Extract the (x, y) coordinate from the center of the cell holding the provided text.  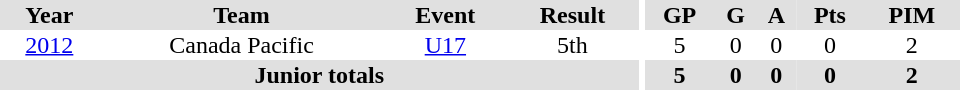
Event (445, 15)
A (776, 15)
G (736, 15)
2012 (50, 45)
U17 (445, 45)
GP (679, 15)
Result (572, 15)
Junior totals (320, 75)
Canada Pacific (242, 45)
Year (50, 15)
Team (242, 15)
5th (572, 45)
PIM (912, 15)
Pts (830, 15)
